Pinpoint the cell where the given text exists, returning its [X, Y] midpoint coordinate. 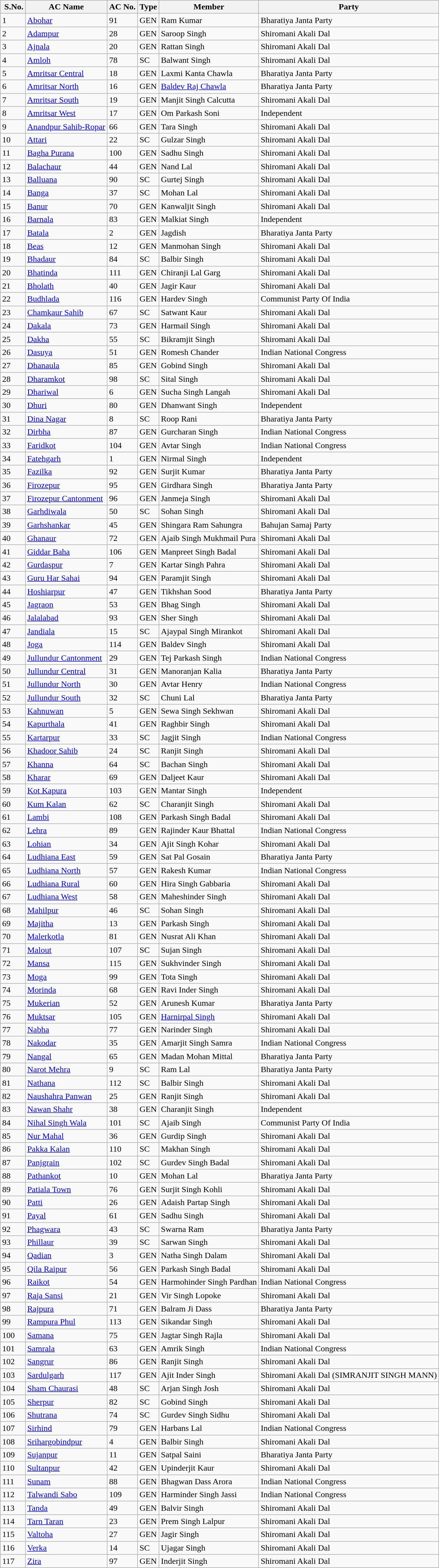
S.No. [13, 7]
Verka [66, 1548]
Nand Lal [209, 166]
Baldev Raj Chawla [209, 87]
Om Parkash Soni [209, 113]
Rajinder Kaur Bhattal [209, 831]
Lambi [66, 817]
Amritsar South [66, 100]
Manmohan Singh [209, 246]
Ajit Singh Kohar [209, 844]
Paramjit Singh [209, 578]
Jullundur Central [66, 671]
Avtar Singh [209, 445]
Valtoha [66, 1534]
Satwant Kaur [209, 312]
Srihargobindpur [66, 1442]
Muktsar [66, 1017]
Raghbir Singh [209, 724]
Narinder Singh [209, 1030]
Maheshinder Singh [209, 897]
Lohian [66, 844]
Abohar [66, 20]
Bhadaur [66, 259]
Tarn Taran [66, 1521]
Dhariwal [66, 392]
Samrala [66, 1348]
Gulzar Singh [209, 140]
Satpal Saini [209, 1455]
Sultanpur [66, 1468]
Nawan Shahr [66, 1109]
Sunam [66, 1481]
Rattan Singh [209, 47]
Sher Singh [209, 618]
Janmeja Singh [209, 498]
Balram Ji Dass [209, 1309]
Bagha Purana [66, 153]
Laxmi Kanta Chawla [209, 73]
Qila Raipur [66, 1269]
Saroop Singh [209, 34]
Fazilka [66, 472]
Manpreet Singh Badal [209, 551]
Raikot [66, 1282]
Romesh Chander [209, 352]
Manjit Singh Calcutta [209, 100]
Bhatinda [66, 273]
Moga [66, 976]
Khadoor Sahib [66, 751]
Kahnuwan [66, 711]
Patiala Town [66, 1189]
Jagjit Singh [209, 737]
Jullundur North [66, 684]
Vir Singh Lopoke [209, 1295]
Daljeet Kaur [209, 777]
Sikandar Singh [209, 1322]
Talwandi Sabo [66, 1495]
Dasuya [66, 352]
Chiranji Lal Garg [209, 273]
Mukerian [66, 1003]
Garhdiwala [66, 512]
Jullundur South [66, 698]
Harmail Singh [209, 326]
Sardulgarh [66, 1375]
Lehra [66, 831]
Ravi Inder Singh [209, 990]
Dhanaula [66, 365]
Amrik Singh [209, 1348]
Khanna [66, 764]
Banga [66, 193]
Guru Har Sahai [66, 578]
Phillaur [66, 1242]
Nathana [66, 1083]
Parkash Singh [209, 923]
Gurdev Singh Sidhu [209, 1415]
Girdhara Singh [209, 485]
Amritsar North [66, 87]
Makhan Singh [209, 1149]
Raja Sansi [66, 1295]
Mansa [66, 963]
Ajit Inder Singh [209, 1375]
Arunesh Kumar [209, 1003]
Nirmal Singh [209, 459]
Budhlada [66, 299]
Sujan Singh [209, 950]
Nabha [66, 1030]
Roop Rani [209, 419]
Tej Parkash Singh [209, 658]
Member [209, 7]
Ujagar Singh [209, 1548]
Kot Kapura [66, 790]
Balwant Singh [209, 60]
Shiromani Akali Dal (SIMRANJIT SINGH MANN) [349, 1375]
Ludhiana East [66, 857]
Mahilpur [66, 910]
Rajpura [66, 1309]
Hoshiarpur [66, 592]
Giddar Baha [66, 551]
Ludhiana Rural [66, 884]
Bhagwan Dass Arora [209, 1481]
Ajaib Singh [209, 1123]
Type [148, 7]
Malerkotla [66, 937]
Sital Singh [209, 379]
Malkiat Singh [209, 220]
Sherpur [66, 1402]
Hira Singh Gabbaria [209, 884]
Bachan Singh [209, 764]
Kanwaljit Singh [209, 206]
Jagdish [209, 233]
Surjit Kumar [209, 472]
Harminder Singh Jassi [209, 1495]
Balvir Singh [209, 1508]
Avtar Henry [209, 684]
Garhshankar [66, 525]
Firozepur [66, 485]
Madan Mohan Mittal [209, 1056]
Jagtar Singh Rajla [209, 1335]
Sham Chaurasi [66, 1388]
Malout [66, 950]
Jandiala [66, 631]
Bikramjit Singh [209, 339]
Payal [66, 1216]
Harnirpal Singh [209, 1017]
Balluana [66, 180]
Sat Pal Gosain [209, 857]
Dakha [66, 339]
AC No. [122, 7]
Jalalabad [66, 618]
Bhag Singh [209, 605]
Dirbha [66, 432]
Rampura Phul [66, 1322]
Zira [66, 1561]
Kapurthala [66, 724]
Natha Singh Dalam [209, 1256]
Adaish Partap Singh [209, 1202]
Surjit Singh Kohli [209, 1189]
Jagir Singh [209, 1534]
Prem Singh Lalpur [209, 1521]
Ram Kumar [209, 20]
Pathankot [66, 1176]
Party [349, 7]
Sangrur [66, 1362]
Sukhvinder Singh [209, 963]
Amritsar West [66, 113]
Banur [66, 206]
Morinda [66, 990]
Sirhind [66, 1428]
Amloh [66, 60]
Nangal [66, 1056]
Dina Nagar [66, 419]
Anandpur Sahib-Ropar [66, 126]
Ajnala [66, 47]
Harbans Lal [209, 1428]
Kartar Singh Pahra [209, 565]
Ram Lal [209, 1070]
Adampur [66, 34]
Attari [66, 140]
Sewa Singh Sekhwan [209, 711]
Majitha [66, 923]
Ludhiana West [66, 897]
Samana [66, 1335]
Nakodar [66, 1043]
Gurcharan Singh [209, 432]
AC Name [66, 7]
Ajaib Singh Mukhmail Pura [209, 538]
Shingara Ram Sahungra [209, 525]
Ghanaur [66, 538]
Dhuri [66, 406]
Faridkot [66, 445]
Bahujan Samaj Party [349, 525]
Swarna Ram [209, 1229]
Nihal Singh Wala [66, 1123]
Batala [66, 233]
Chamkaur Sahib [66, 312]
Kartarpur [66, 737]
Narot Mehra [66, 1070]
Gurdev Singh Badal [209, 1162]
Hardev Singh [209, 299]
Harmohinder Singh Pardhan [209, 1282]
Ludhiana North [66, 870]
Rakesh Kumar [209, 870]
Mantar Singh [209, 790]
Naushahra Panwan [66, 1096]
Joga [66, 645]
Gurdip Singh [209, 1136]
Arjan Singh Josh [209, 1388]
Tikhshan Sood [209, 592]
Kum Kalan [66, 804]
Pakka Kalan [66, 1149]
Tota Singh [209, 976]
Jagir Kaur [209, 286]
Gurtej Singh [209, 180]
Balachaur [66, 166]
Upinderjit Kaur [209, 1468]
Baldev Singh [209, 645]
Jagraon [66, 605]
Ajaypal Singh Mirankot [209, 631]
Phagwara [66, 1229]
Bholath [66, 286]
Fatehgarh [66, 459]
Dharamkot [66, 379]
Manoranjan Kalia [209, 671]
Sucha Singh Langah [209, 392]
Amarjit Singh Samra [209, 1043]
Inderjit Singh [209, 1561]
Sarwan Singh [209, 1242]
Beas [66, 246]
Kharar [66, 777]
Shutrana [66, 1415]
Nusrat Ali Khan [209, 937]
Chuni Lal [209, 698]
Nur Mahal [66, 1136]
Qadian [66, 1256]
Dhanwant Singh [209, 406]
Gurdaspur [66, 565]
Patti [66, 1202]
Barnala [66, 220]
Firozepur Cantonment [66, 498]
Panjgrain [66, 1162]
Jullundur Cantonment [66, 658]
Dakala [66, 326]
Sujanpur [66, 1455]
Tanda [66, 1508]
Tara Singh [209, 126]
Amritsar Central [66, 73]
